Pinpoint the cell where the given text exists, returning its (x, y) midpoint coordinate. 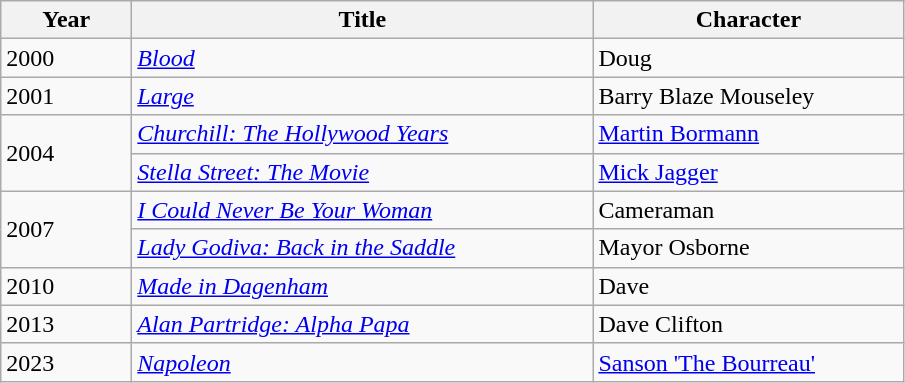
Doug (748, 58)
2010 (66, 286)
2007 (66, 229)
Cameraman (748, 210)
Mick Jagger (748, 172)
Made in Dagenham (362, 286)
Alan Partridge: Alpha Papa (362, 324)
Dave Clifton (748, 324)
Churchill: The Hollywood Years (362, 134)
2000 (66, 58)
Stella Street: The Movie (362, 172)
Title (362, 20)
Year (66, 20)
2001 (66, 96)
I Could Never Be Your Woman (362, 210)
Mayor Osborne (748, 248)
Lady Godiva: Back in the Saddle (362, 248)
Dave (748, 286)
Large (362, 96)
Blood (362, 58)
2013 (66, 324)
2004 (66, 153)
Martin Bormann (748, 134)
Sanson 'The Bourreau' (748, 362)
Barry Blaze Mouseley (748, 96)
2023 (66, 362)
Character (748, 20)
Napoleon (362, 362)
